Pinpoint the cell where the given text exists, returning its [X, Y] midpoint coordinate. 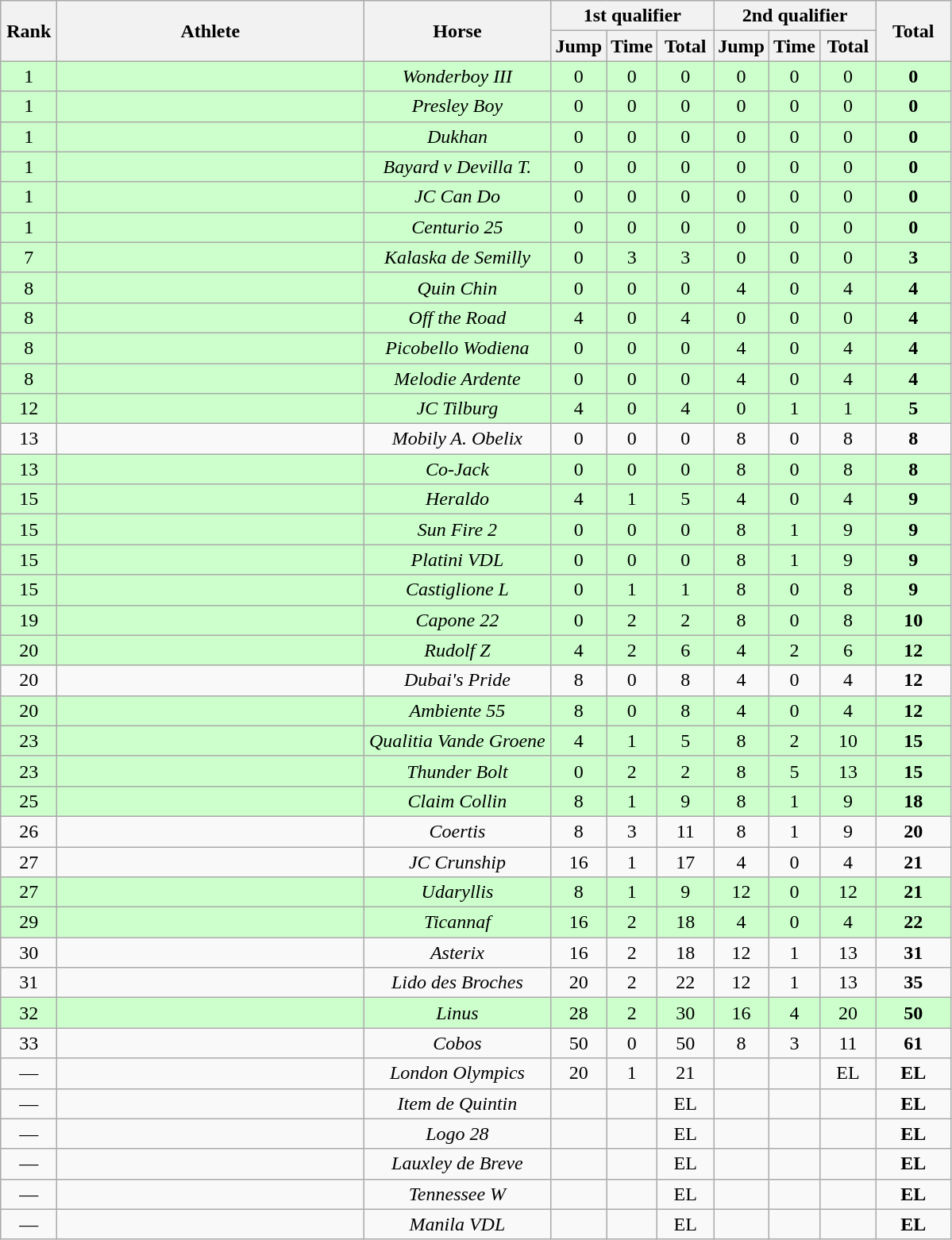
Wonderboy III [457, 76]
Dukhan [457, 137]
Presley Boy [457, 106]
29 [29, 922]
Kalaska de Semilly [457, 257]
7 [29, 257]
Quin Chin [457, 287]
Ticannaf [457, 922]
Asterix [457, 953]
Rank [29, 31]
Manila VDL [457, 1224]
Qualitia Vande Groene [457, 741]
Dubai's Pride [457, 680]
28 [579, 1013]
Horse [457, 31]
Lido des Broches [457, 983]
Castiglione L [457, 590]
17 [686, 861]
Mobily A. Obelix [457, 439]
Athlete [210, 31]
Claim Collin [457, 801]
Thunder Bolt [457, 771]
32 [29, 1013]
61 [913, 1043]
Co-Jack [457, 469]
Melodie Ardente [457, 379]
Centurio 25 [457, 227]
Cobos [457, 1043]
Capone 22 [457, 620]
London Olympics [457, 1073]
JC Tilburg [457, 409]
Item de Quintin [457, 1103]
Ambiente 55 [457, 710]
Sun Fire 2 [457, 530]
2nd qualifier [796, 16]
Bayard v Devilla T. [457, 167]
1st qualifier [632, 16]
Udaryllis [457, 892]
Heraldo [457, 499]
Off the Road [457, 318]
33 [29, 1043]
Platini VDL [457, 560]
35 [913, 983]
19 [29, 620]
Lauxley de Breve [457, 1164]
Coertis [457, 831]
Rudolf Z [457, 650]
Tennessee W [457, 1194]
JC Can Do [457, 197]
26 [29, 831]
Logo 28 [457, 1134]
JC Crunship [457, 861]
25 [29, 801]
Picobello Wodiena [457, 348]
Linus [457, 1013]
